Output the [x, y] coordinate of the center of the cell containing the given text.  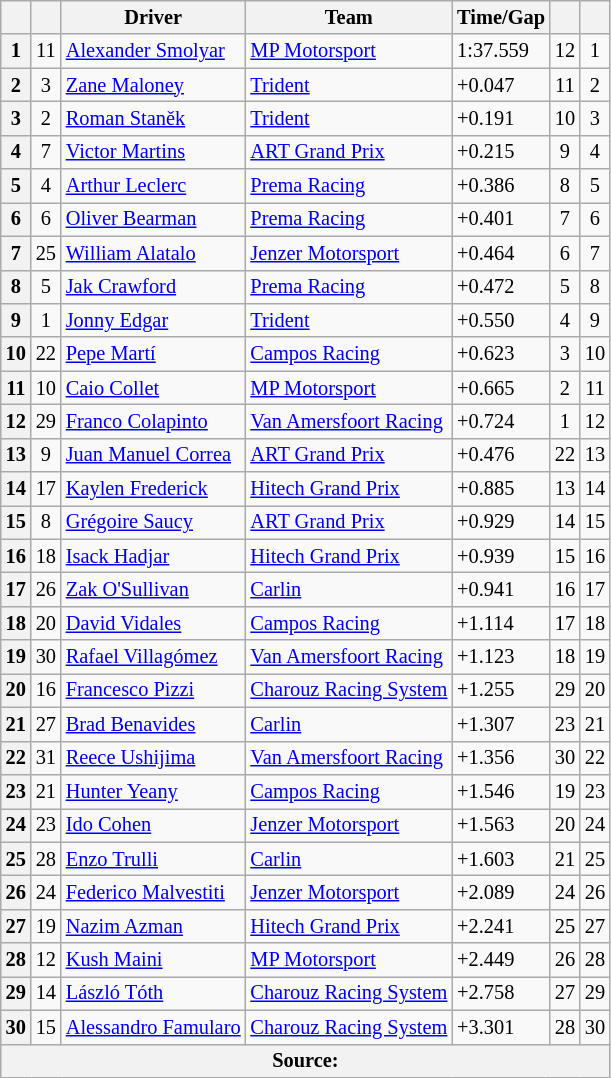
+1.356 [501, 758]
+2.241 [501, 926]
Jonny Edgar [154, 320]
Rafael Villagómez [154, 657]
+0.191 [501, 118]
+0.476 [501, 455]
+0.724 [501, 421]
Oliver Bearman [154, 219]
+2.089 [501, 892]
+1.123 [501, 657]
Alessandro Famularo [154, 1027]
+0.386 [501, 186]
László Tóth [154, 993]
1:37.559 [501, 51]
Driver [154, 17]
+3.301 [501, 1027]
+0.939 [501, 556]
+0.047 [501, 85]
+0.885 [501, 489]
Victor Martins [154, 152]
+2.449 [501, 960]
+1.546 [501, 791]
Kush Maini [154, 960]
Pepe Martí [154, 354]
+0.215 [501, 152]
Jak Crawford [154, 287]
Team [348, 17]
Francesco Pizzi [154, 690]
+1.603 [501, 859]
Time/Gap [501, 17]
+1.307 [501, 724]
+0.472 [501, 287]
+1.563 [501, 825]
Roman Staněk [154, 118]
+2.758 [501, 993]
Isack Hadjar [154, 556]
+0.401 [501, 219]
31 [46, 758]
Alexander Smolyar [154, 51]
+0.929 [501, 522]
Arthur Leclerc [154, 186]
+0.665 [501, 388]
William Alatalo [154, 253]
Zak O'Sullivan [154, 589]
Nazim Azman [154, 926]
+0.464 [501, 253]
Juan Manuel Correa [154, 455]
+1.255 [501, 690]
Zane Maloney [154, 85]
Franco Colapinto [154, 421]
+0.550 [501, 320]
David Vidales [154, 623]
+0.623 [501, 354]
Grégoire Saucy [154, 522]
Brad Benavides [154, 724]
Hunter Yeany [154, 791]
Enzo Trulli [154, 859]
+1.114 [501, 623]
+0.941 [501, 589]
Kaylen Frederick [154, 489]
Caio Collet [154, 388]
Ido Cohen [154, 825]
Reece Ushijima [154, 758]
Source: [306, 1061]
Federico Malvestiti [154, 892]
